Provide the (X, Y) coordinate of the cell's center where the given text is located.  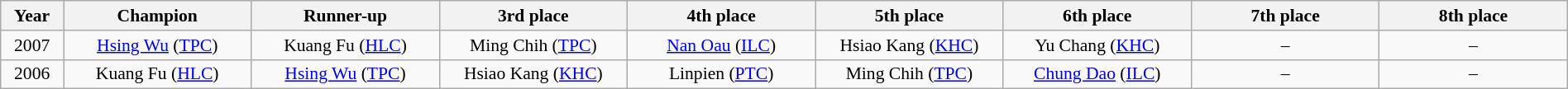
Yu Chang (KHC) (1097, 45)
5th place (910, 16)
8th place (1474, 16)
Year (32, 16)
Chung Dao (ILC) (1097, 74)
7th place (1285, 16)
4th place (721, 16)
Nan Oau (ILC) (721, 45)
Champion (157, 16)
6th place (1097, 16)
3rd place (533, 16)
2007 (32, 45)
Linpien (PTC) (721, 74)
2006 (32, 74)
Runner-up (346, 16)
